Search for the cell housing the specified text and yield its [X, Y] center coordinate. 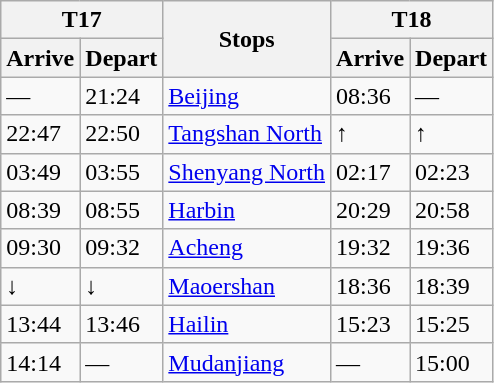
09:30 [40, 248]
08:36 [370, 96]
19:36 [452, 248]
Maoershan [247, 286]
18:36 [370, 286]
08:39 [40, 210]
09:32 [122, 248]
20:58 [452, 210]
Beijing [247, 96]
15:23 [370, 324]
18:39 [452, 286]
Tangshan North [247, 134]
02:17 [370, 172]
22:47 [40, 134]
T17 [82, 20]
Shenyang North [247, 172]
20:29 [370, 210]
13:46 [122, 324]
15:00 [452, 362]
19:32 [370, 248]
Hailin [247, 324]
14:14 [40, 362]
03:55 [122, 172]
Stops [247, 39]
Harbin [247, 210]
08:55 [122, 210]
02:23 [452, 172]
22:50 [122, 134]
T18 [412, 20]
Mudanjiang [247, 362]
21:24 [122, 96]
13:44 [40, 324]
15:25 [452, 324]
Acheng [247, 248]
03:49 [40, 172]
